Provide the [X, Y] coordinate of the cell's center where the given text is located.  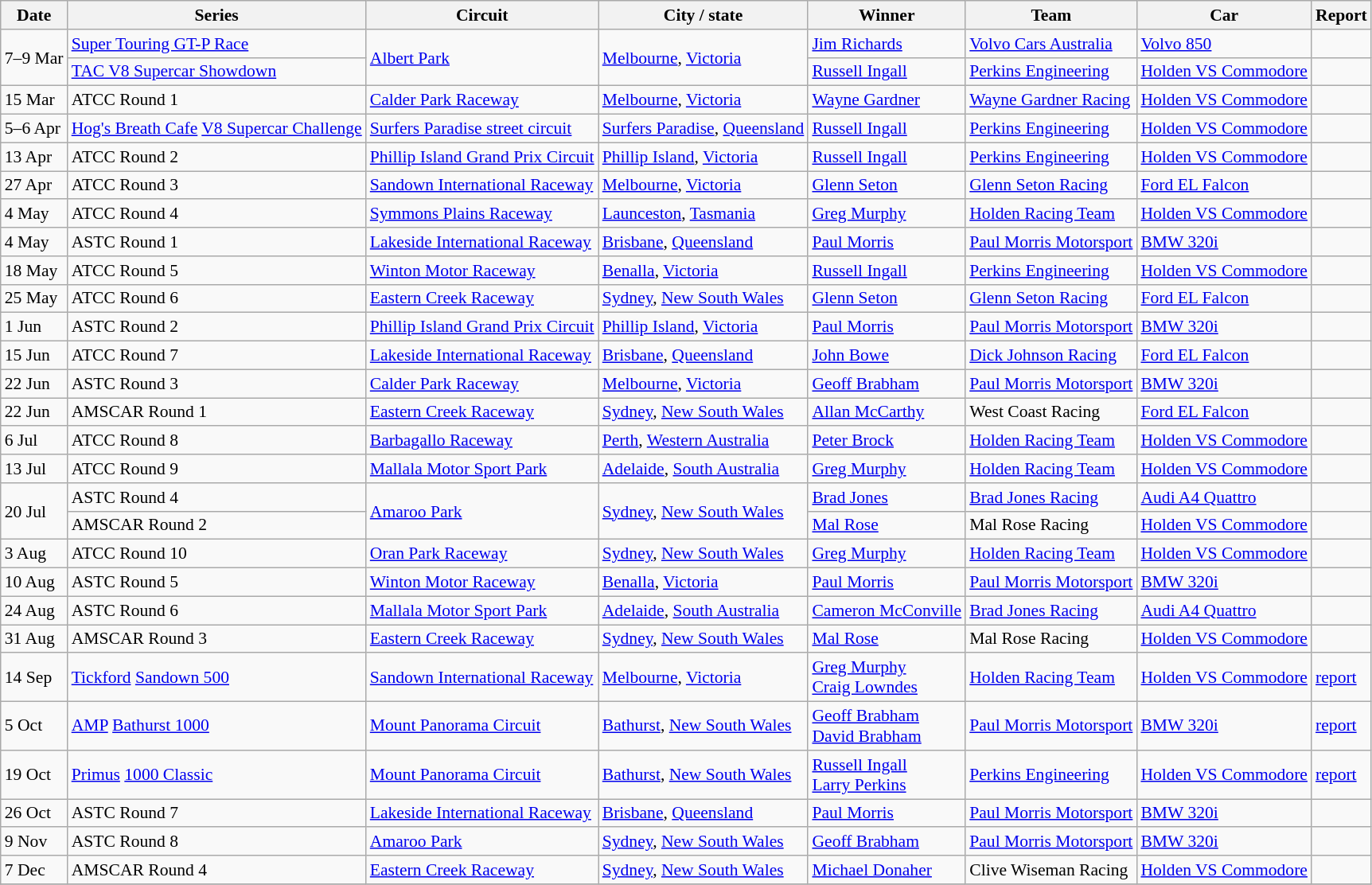
Clive Wiseman Racing [1050, 870]
31 Aug [34, 639]
Hog's Breath Cafe V8 Supercar Challenge [216, 129]
24 Aug [34, 610]
AMSCAR Round 3 [216, 639]
Car [1224, 15]
Tickford Sandown 500 [216, 678]
ATCC Round 5 [216, 271]
Barbagallo Raceway [482, 441]
ATCC Round 4 [216, 214]
Brad Jones [887, 497]
AMSCAR Round 2 [216, 525]
14 Sep [34, 678]
13 Apr [34, 157]
1 Jun [34, 327]
Report [1342, 15]
6 Jul [34, 441]
Team [1050, 15]
Jim Richards [887, 44]
AMSCAR Round 1 [216, 412]
ASTC Round 2 [216, 327]
Geoff BrabhamDavid Brabham [887, 726]
ATCC Round 3 [216, 185]
TAC V8 Supercar Showdown [216, 72]
ASTC Round 8 [216, 842]
ASTC Round 4 [216, 497]
AMP Bathurst 1000 [216, 726]
Circuit [482, 15]
18 May [34, 271]
ATCC Round 1 [216, 100]
Michael Donaher [887, 870]
26 Oct [34, 813]
Russell IngallLarry Perkins [887, 775]
Greg MurphyCraig Lowndes [887, 678]
ASTC Round 3 [216, 384]
City / state [704, 15]
ATCC Round 10 [216, 554]
ATCC Round 2 [216, 157]
15 Mar [34, 100]
Launceston, Tasmania [704, 214]
27 Apr [34, 185]
ASTC Round 7 [216, 813]
9 Nov [34, 842]
5 Oct [34, 726]
ATCC Round 8 [216, 441]
ATCC Round 9 [216, 469]
West Coast Racing [1050, 412]
Super Touring GT-P Race [216, 44]
ASTC Round 5 [216, 583]
Symmons Plains Raceway [482, 214]
3 Aug [34, 554]
Winner [887, 15]
25 May [34, 298]
Surfers Paradise, Queensland [704, 129]
ATCC Round 6 [216, 298]
13 Jul [34, 469]
19 Oct [34, 775]
Allan McCarthy [887, 412]
Wayne Gardner Racing [1050, 100]
20 Jul [34, 511]
15 Jun [34, 356]
ASTC Round 6 [216, 610]
7–9 Mar [34, 57]
Albert Park [482, 57]
Wayne Gardner [887, 100]
Volvo Cars Australia [1050, 44]
ATCC Round 7 [216, 356]
10 Aug [34, 583]
Cameron McConville [887, 610]
Perth, Western Australia [704, 441]
Surfers Paradise street circuit [482, 129]
Series [216, 15]
Dick Johnson Racing [1050, 356]
Peter Brock [887, 441]
John Bowe [887, 356]
ASTC Round 1 [216, 242]
Date [34, 15]
5–6 Apr [34, 129]
Oran Park Raceway [482, 554]
Volvo 850 [1224, 44]
7 Dec [34, 870]
Primus 1000 Classic [216, 775]
AMSCAR Round 4 [216, 870]
